For the text-containing cell, return its midpoint in (x, y) coordinate format. 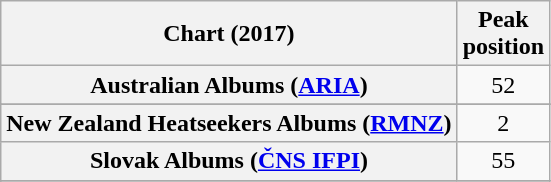
55 (503, 161)
New Zealand Heatseekers Albums (RMNZ) (229, 123)
52 (503, 85)
Australian Albums (ARIA) (229, 85)
Peak position (503, 34)
Chart (2017) (229, 34)
Slovak Albums (ČNS IFPI) (229, 161)
2 (503, 123)
